Locate the cell with the specified text and output its [X, Y] center coordinate. 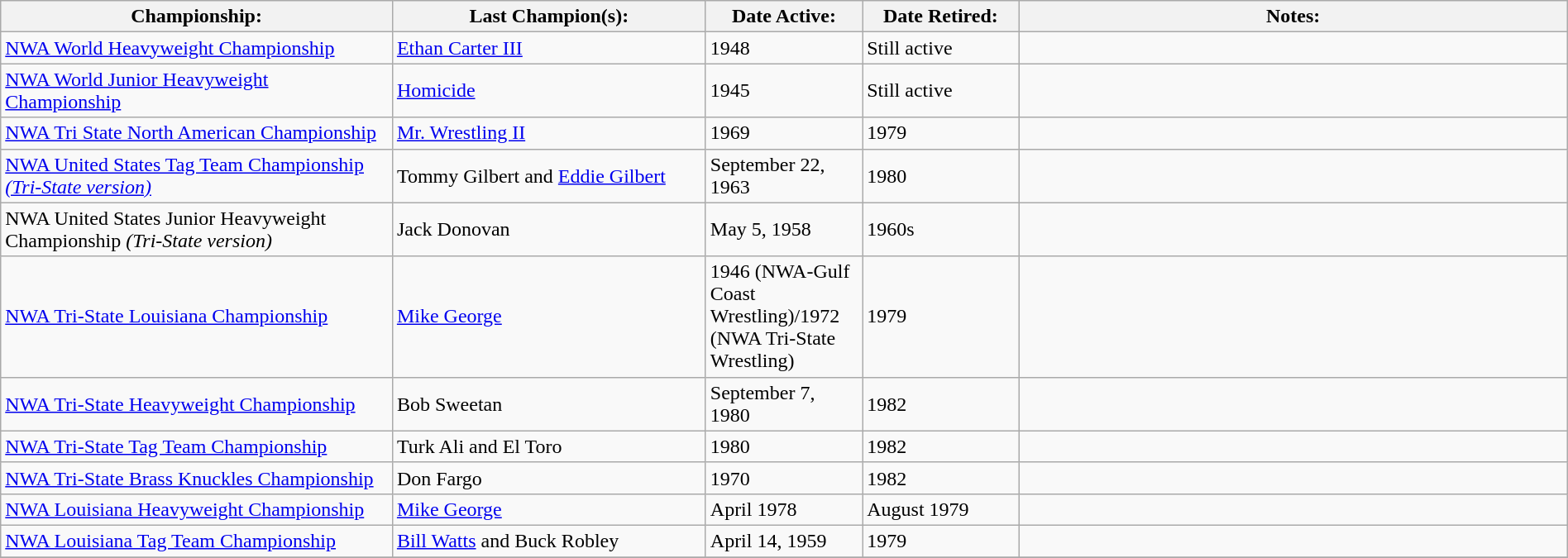
NWA World Junior Heavyweight Championship [197, 91]
Last Champion(s): [549, 17]
September 7, 1980 [784, 403]
Date Active: [784, 17]
Don Fargo [549, 478]
NWA Louisiana Heavyweight Championship [197, 509]
May 5, 1958 [784, 230]
1948 [784, 48]
NWA Tri State North American Championship [197, 133]
NWA United States Junior Heavyweight Championship (Tri-State version) [197, 230]
Notes: [1293, 17]
NWA Tri-State Tag Team Championship [197, 446]
NWA Tri-State Brass Knuckles Championship [197, 478]
September 22, 1963 [784, 175]
April 1978 [784, 509]
1945 [784, 91]
Bill Watts and Buck Robley [549, 541]
August 1979 [941, 509]
Turk Ali and El Toro [549, 446]
1970 [784, 478]
1969 [784, 133]
1946 (NWA-Gulf Coast Wrestling)/1972 (NWA Tri-State Wrestling) [784, 317]
Tommy Gilbert and Eddie Gilbert [549, 175]
Jack Donovan [549, 230]
Homicide [549, 91]
NWA World Heavyweight Championship [197, 48]
Championship: [197, 17]
NWA United States Tag Team Championship (Tri-State version) [197, 175]
April 14, 1959 [784, 541]
Bob Sweetan [549, 403]
NWA Louisiana Tag Team Championship [197, 541]
Date Retired: [941, 17]
Ethan Carter III [549, 48]
Mr. Wrestling II [549, 133]
NWA Tri-State Heavyweight Championship [197, 403]
NWA Tri-State Louisiana Championship [197, 317]
1960s [941, 230]
